Search for the cell housing the specified text and yield its [x, y] center coordinate. 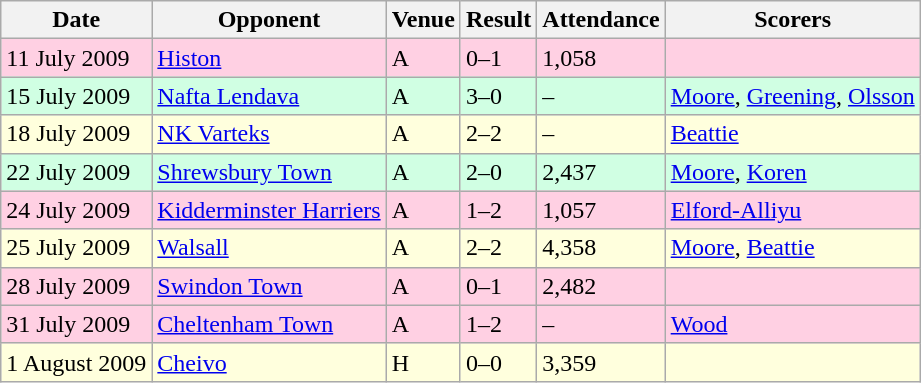
1 August 2009 [76, 362]
Attendance [601, 20]
Result [498, 20]
Shrewsbury Town [269, 172]
28 July 2009 [76, 286]
22 July 2009 [76, 172]
H [423, 362]
11 July 2009 [76, 58]
Cheivo [269, 362]
Elford-Alliyu [792, 210]
3–0 [498, 96]
1,057 [601, 210]
Kidderminster Harriers [269, 210]
Opponent [269, 20]
18 July 2009 [76, 134]
2–0 [498, 172]
Moore, Koren [792, 172]
31 July 2009 [76, 324]
4,358 [601, 248]
Scorers [792, 20]
Venue [423, 20]
2,437 [601, 172]
Cheltenham Town [269, 324]
Nafta Lendava [269, 96]
1,058 [601, 58]
Date [76, 20]
3,359 [601, 362]
2,482 [601, 286]
Beattie [792, 134]
Moore, Beattie [792, 248]
15 July 2009 [76, 96]
Walsall [269, 248]
Swindon Town [269, 286]
Moore, Greening, Olsson [792, 96]
NK Varteks [269, 134]
24 July 2009 [76, 210]
0–0 [498, 362]
Wood [792, 324]
25 July 2009 [76, 248]
Histon [269, 58]
